Scan for the cell matching the given text and deliver its [x, y] coordinate at center. 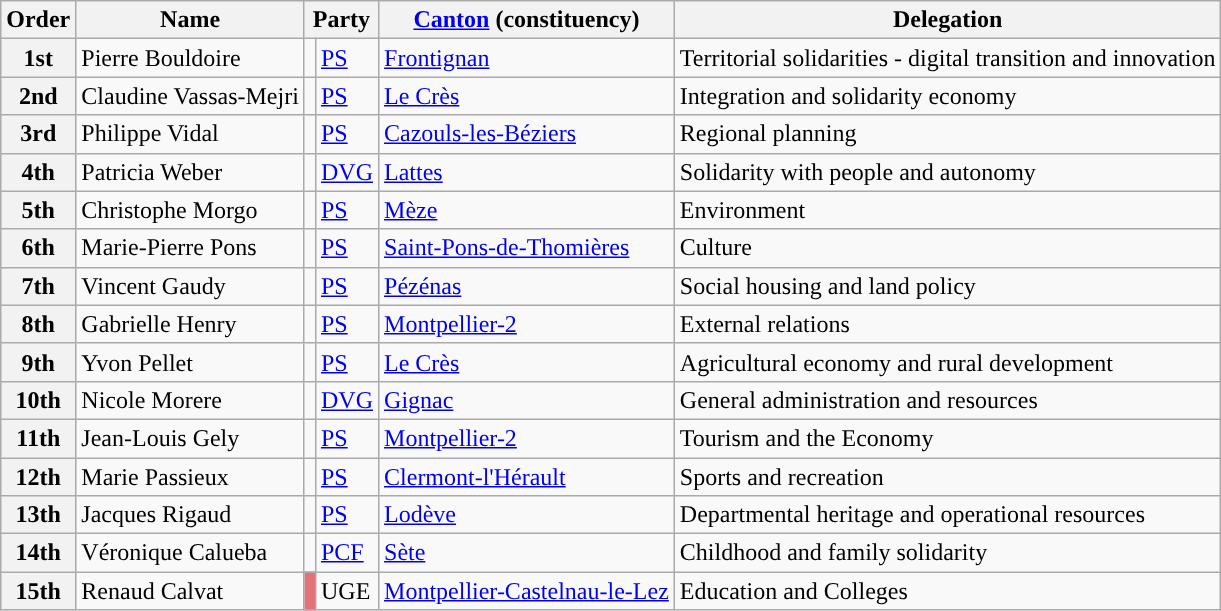
13th [38, 515]
External relations [948, 324]
Patricia Weber [190, 172]
Saint-Pons-de-Thomières [527, 248]
Clermont-l'Hérault [527, 477]
Agricultural economy and rural development [948, 362]
Cazouls-les-Béziers [527, 134]
Gignac [527, 400]
Sète [527, 553]
Environment [948, 210]
Christophe Morgo [190, 210]
15th [38, 591]
12th [38, 477]
Frontignan [527, 58]
Nicole Morere [190, 400]
Lattes [527, 172]
Yvon Pellet [190, 362]
4th [38, 172]
7th [38, 286]
1st [38, 58]
Gabrielle Henry [190, 324]
Marie Passieux [190, 477]
10th [38, 400]
Delegation [948, 20]
Sports and recreation [948, 477]
Marie-Pierre Pons [190, 248]
Pierre Bouldoire [190, 58]
Claudine Vassas-Mejri [190, 96]
Culture [948, 248]
Name [190, 20]
Jacques Rigaud [190, 515]
Solidarity with people and autonomy [948, 172]
Tourism and the Economy [948, 438]
2nd [38, 96]
Véronique Calueba [190, 553]
Regional planning [948, 134]
Education and Colleges [948, 591]
Order [38, 20]
Mèze [527, 210]
PCF [346, 553]
Territorial solidarities - digital transition and innovation [948, 58]
11th [38, 438]
Integration and solidarity economy [948, 96]
Pézénas [527, 286]
Philippe Vidal [190, 134]
Departmental heritage and operational resources [948, 515]
Social housing and land policy [948, 286]
5th [38, 210]
Jean-Louis Gely [190, 438]
Canton (constituency) [527, 20]
8th [38, 324]
3rd [38, 134]
Lodève [527, 515]
Montpellier-Castelnau-le-Lez [527, 591]
Vincent Gaudy [190, 286]
14th [38, 553]
General administration and resources [948, 400]
6th [38, 248]
9th [38, 362]
Party [341, 20]
Renaud Calvat [190, 591]
Childhood and family solidarity [948, 553]
UGE [346, 591]
